Identify which cell holds the provided text, then report its [X, Y] central coordinate. 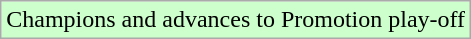
Champions and advances to Promotion play-off [236, 20]
